Return [X, Y] of the center of cell containing provided text 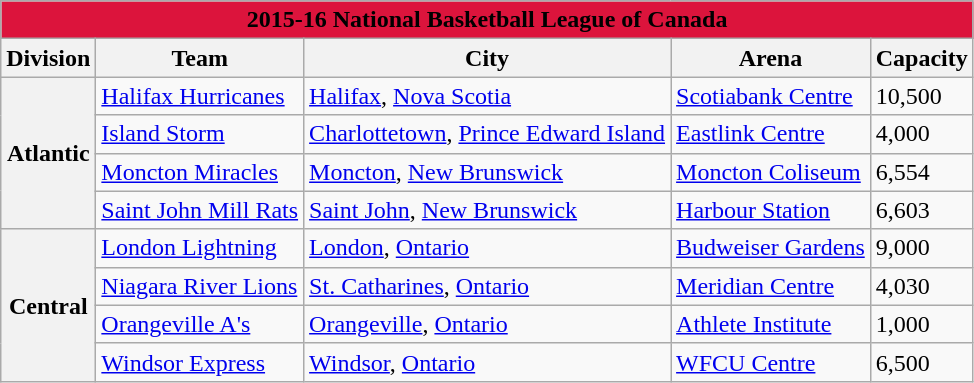
Charlottetown, Prince Edward Island [488, 134]
Eastlink Centre [771, 134]
Orangeville, Ontario [488, 324]
Meridian Centre [771, 286]
Budweiser Gardens [771, 248]
Atlantic [48, 153]
4,030 [922, 286]
4,000 [922, 134]
6,500 [922, 362]
St. Catharines, Ontario [488, 286]
Harbour Station [771, 210]
WFCU Centre [771, 362]
Arena [771, 58]
Central [48, 305]
1,000 [922, 324]
Island Storm [200, 134]
Division [48, 58]
City [488, 58]
Moncton Miracles [200, 172]
Windsor Express [200, 362]
Moncton, New Brunswick [488, 172]
London, Ontario [488, 248]
Scotiabank Centre [771, 96]
Saint John, New Brunswick [488, 210]
Team [200, 58]
2015-16 National Basketball League of Canada [488, 20]
Athlete Institute [771, 324]
Halifax Hurricanes [200, 96]
9,000 [922, 248]
6,554 [922, 172]
London Lightning [200, 248]
Orangeville A's [200, 324]
Halifax, Nova Scotia [488, 96]
Niagara River Lions [200, 286]
Saint John Mill Rats [200, 210]
10,500 [922, 96]
Windsor, Ontario [488, 362]
6,603 [922, 210]
Capacity [922, 58]
Moncton Coliseum [771, 172]
